Extract the [x, y] coordinate from the center of the cell holding the provided text.  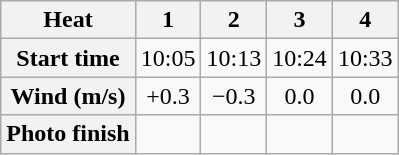
1 [168, 20]
Wind (m/s) [68, 96]
3 [300, 20]
10:33 [365, 58]
+0.3 [168, 96]
4 [365, 20]
Heat [68, 20]
Photo finish [68, 134]
10:13 [234, 58]
10:24 [300, 58]
Start time [68, 58]
−0.3 [234, 96]
2 [234, 20]
10:05 [168, 58]
